Detect which cell encompasses the target text, then output its [x, y] center coordinate. 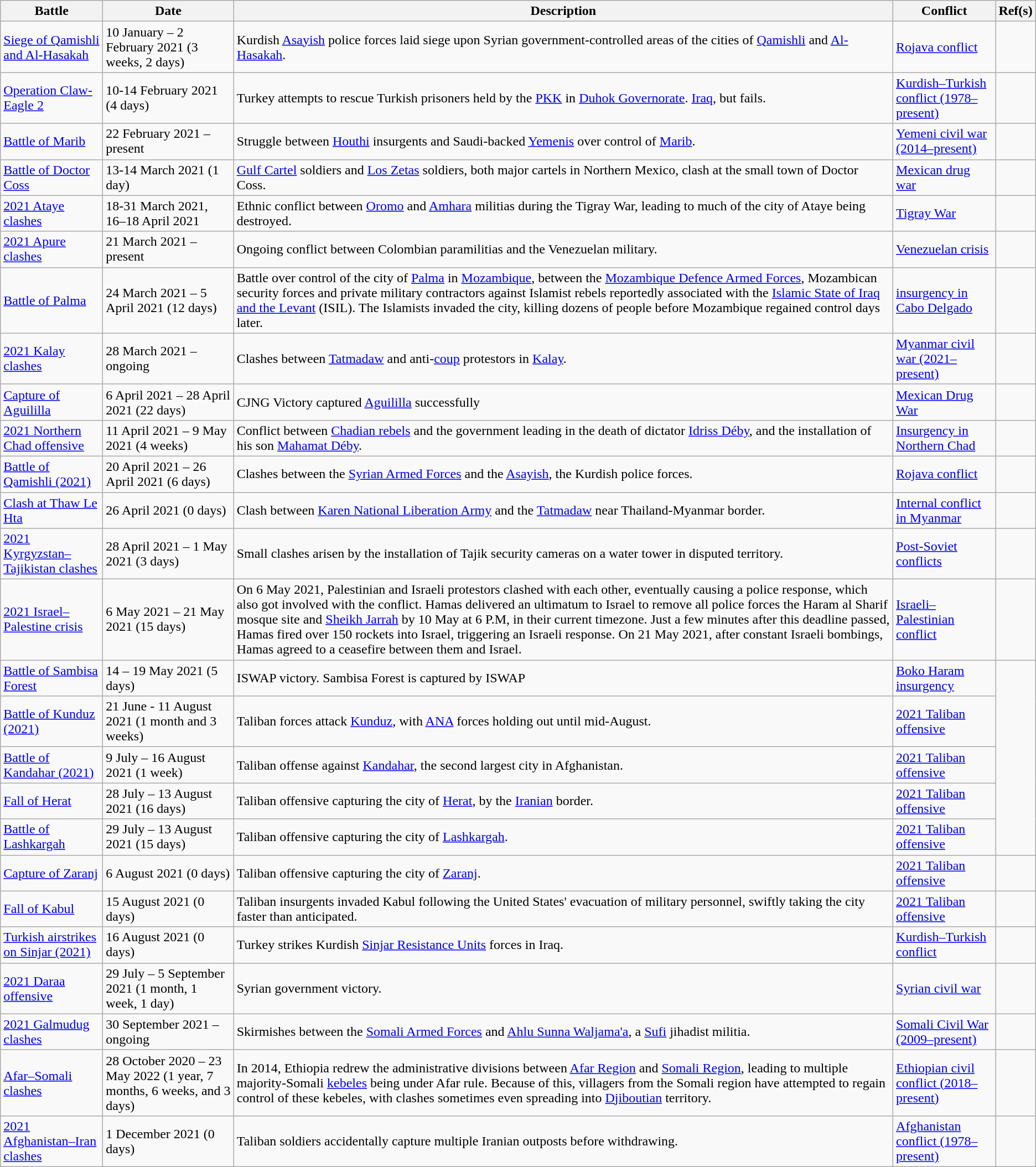
Kurdish–Turkish conflict [944, 945]
6 May 2021 – 21 May 2021 (15 days) [168, 620]
Siege of Qamishli and Al-Hasakah [52, 47]
Afar–Somali clashes [52, 1082]
Kurdish–Turkish conflict (1978–present) [944, 98]
Struggle between Houthi insurgents and Saudi-backed Yemenis over control of Marib. [563, 142]
2021 Northern Chad offensive [52, 438]
Battle of Qamishli (2021) [52, 474]
Insurgency in Northern Chad [944, 438]
Skirmishes between the Somali Armed Forces and Ahlu Sunna Waljama'a, a Sufi jihadist militia. [563, 1031]
13-14 March 2021 (1 day) [168, 177]
Small clashes arisen by the installation of Tajik security cameras on a water tower in disputed territory. [563, 554]
21 June - 11 August 2021 (1 month and 3 weeks) [168, 722]
Taliban offensive capturing the city of Herat, by the Iranian border. [563, 801]
10 January – 2 February 2021 (3 weeks, 2 days) [168, 47]
2021 Galmudug clashes [52, 1031]
2021 Apure clashes [52, 249]
Battle of Doctor Coss [52, 177]
Ongoing conflict between Colombian paramilitias and the Venezuelan military. [563, 249]
Clashes between Tatmadaw and anti-coup protestors in Kalay. [563, 359]
1 December 2021 (0 days) [168, 1141]
Afghanistan conflict (1978–present) [944, 1141]
Conflict [944, 11]
20 April 2021 – 26 April 2021 (6 days) [168, 474]
Gulf Cartel soldiers and Los Zetas soldiers, both major cartels in Northern Mexico, clash at the small town of Doctor Coss. [563, 177]
Fall of Herat [52, 801]
28 July – 13 August 2021 (16 days) [168, 801]
6 April 2021 – 28 April 2021 (22 days) [168, 402]
2021 Ataye clashes [52, 214]
Venezuelan crisis [944, 249]
Tigray War [944, 214]
Fall of Kabul [52, 909]
10-14 February 2021 (4 days) [168, 98]
Turkey attempts to rescue Turkish prisoners held by the PKK in Duhok Governorate. Iraq, but fails. [563, 98]
15 August 2021 (0 days) [168, 909]
Myanmar civil war (2021–present) [944, 359]
30 September 2021 – ongoing [168, 1031]
18-31 March 2021, 16–18 April 2021 [168, 214]
29 July – 5 September 2021 (1 month, 1 week, 1 day) [168, 988]
2021 Afghanistan–Iran clashes [52, 1141]
Israeli–Palestinian conflict [944, 620]
Taliban forces attack Kunduz, with ANA forces holding out until mid-August. [563, 722]
Taliban soldiers accidentally capture multiple Iranian outposts before withdrawing. [563, 1141]
Boko Haram insurgency [944, 678]
2021 Daraa offensive [52, 988]
Syrian civil war [944, 988]
28 October 2020 – 23 May 2022 (1 year, 7 months, 6 weeks, and 3 days) [168, 1082]
insurgency in Cabo Delgado [944, 300]
Taliban offensive capturing the city of Zaranj. [563, 873]
Kurdish Asayish police forces laid siege upon Syrian government-controlled areas of the cities of Qamishli and Al-Hasakah. [563, 47]
2021 Israel–Palestine crisis [52, 620]
14 – 19 May 2021 (5 days) [168, 678]
Battle of Kunduz (2021) [52, 722]
11 April 2021 – 9 May 2021 (4 weeks) [168, 438]
29 July – 13 August 2021 (15 days) [168, 837]
Conflict between Chadian rebels and the government leading in the death of dictator Idriss Déby, and the installation of his son Mahamat Déby. [563, 438]
Battle of Palma [52, 300]
Post-Soviet conflicts [944, 554]
Turkey strikes Kurdish Sinjar Resistance Units forces in Iraq. [563, 945]
Ref(s) [1016, 11]
Capture of Zaranj [52, 873]
Syrian government victory. [563, 988]
Battle of Kandahar (2021) [52, 765]
Operation Claw-Eagle 2 [52, 98]
28 March 2021 – ongoing [168, 359]
2021 Kalay clashes [52, 359]
21 March 2021 – present [168, 249]
Battle [52, 11]
Mexican Drug War [944, 402]
Date [168, 11]
Clashes between the Syrian Armed Forces and the Asayish, the Kurdish police forces. [563, 474]
6 August 2021 (0 days) [168, 873]
Clash between Karen National Liberation Army and the Tatmadaw near Thailand-Myanmar border. [563, 510]
Ethnic conflict between Oromo and Amhara militias during the Tigray War, leading to much of the city of Ataye being destroyed. [563, 214]
Battle of Marib [52, 142]
26 April 2021 (0 days) [168, 510]
CJNG Victory captured Aguililla successfully [563, 402]
Battle of Sambisa Forest [52, 678]
Taliban offensive capturing the city of Lashkargah. [563, 837]
22 February 2021 – present [168, 142]
Ethiopian civil conflict (2018–present) [944, 1082]
16 August 2021 (0 days) [168, 945]
Capture of Aguililla [52, 402]
9 July – 16 August 2021 (1 week) [168, 765]
Taliban offense against Kandahar, the second largest city in Afghanistan. [563, 765]
Mexican drug war [944, 177]
Yemeni civil war (2014–present) [944, 142]
Clash at Thaw Le Hta [52, 510]
ISWAP victory. Sambisa Forest is captured by ISWAP [563, 678]
24 March 2021 – 5 April 2021 (12 days) [168, 300]
Internal conflict in Myanmar [944, 510]
28 April 2021 – 1 May 2021 (3 days) [168, 554]
Turkish airstrikes on Sinjar (2021) [52, 945]
Battle of Lashkargah [52, 837]
2021 Kyrgyzstan–Tajikistan clashes [52, 554]
Description [563, 11]
Somali Civil War (2009–present) [944, 1031]
Taliban insurgents invaded Kabul following the United States' evacuation of military personnel, swiftly taking the city faster than anticipated. [563, 909]
